Return [X, Y] of the center of cell containing provided text 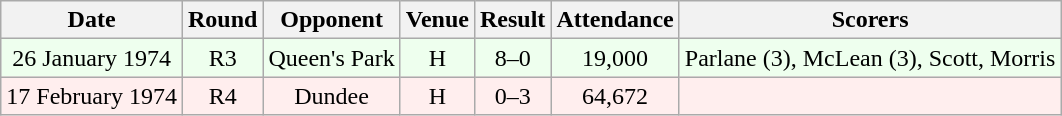
0–3 [512, 96]
Attendance [615, 20]
R3 [222, 58]
R4 [222, 96]
Date [92, 20]
26 January 1974 [92, 58]
Dundee [332, 96]
17 February 1974 [92, 96]
Queen's Park [332, 58]
Opponent [332, 20]
64,672 [615, 96]
Round [222, 20]
Scorers [870, 20]
8–0 [512, 58]
Parlane (3), McLean (3), Scott, Morris [870, 58]
19,000 [615, 58]
Result [512, 20]
Venue [437, 20]
